Search for the cell housing the specified text and yield its (x, y) center coordinate. 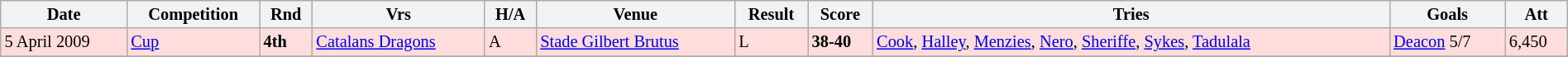
4th (286, 42)
6,450 (1537, 42)
Stade Gilbert Brutus (635, 42)
Vrs (399, 14)
H/A (510, 14)
L (771, 42)
Tries (1131, 14)
Competition (193, 14)
Score (840, 14)
Att (1537, 14)
Rnd (286, 14)
Deacon 5/7 (1447, 42)
Date (65, 14)
38-40 (840, 42)
Catalans Dragons (399, 42)
Cook, Halley, Menzies, Nero, Sheriffe, Sykes, Tadulala (1131, 42)
5 April 2009 (65, 42)
Result (771, 14)
Cup (193, 42)
Goals (1447, 14)
Venue (635, 14)
A (510, 42)
